Return (X, Y) of the center of cell containing provided text 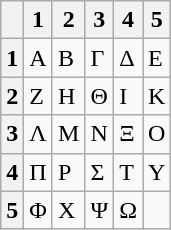
I (128, 96)
M (68, 134)
Ω (128, 210)
Θ (100, 96)
X (68, 210)
K (157, 96)
N (100, 134)
Σ (100, 172)
Ξ (128, 134)
Ψ (100, 210)
Λ (38, 134)
T (128, 172)
B (68, 58)
P (68, 172)
Π (38, 172)
Y (157, 172)
Φ (38, 210)
O (157, 134)
A (38, 58)
E (157, 58)
H (68, 96)
Δ (128, 58)
Z (38, 96)
Γ (100, 58)
